Scan for the cell matching the given text and deliver its (X, Y) coordinate at center. 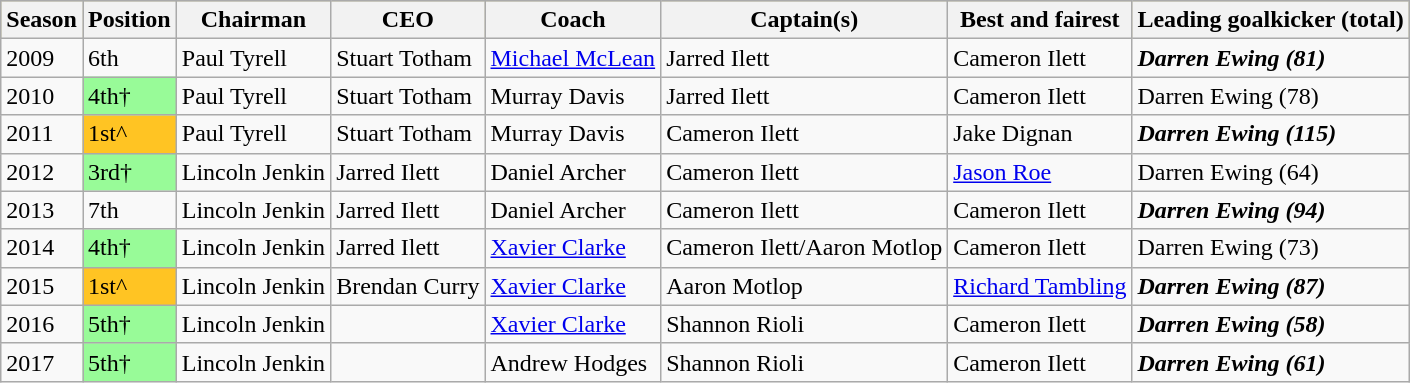
2011 (42, 134)
Darren Ewing (73) (1270, 248)
Michael McLean (573, 58)
Darren Ewing (115) (1270, 134)
Andrew Hodges (573, 362)
2009 (42, 58)
Jason Roe (1040, 172)
Darren Ewing (58) (1270, 324)
Darren Ewing (87) (1270, 286)
Darren Ewing (81) (1270, 58)
7th (129, 210)
CEO (408, 20)
2014 (42, 248)
Chairman (253, 20)
Brendan Curry (408, 286)
2010 (42, 96)
2015 (42, 286)
Darren Ewing (64) (1270, 172)
Coach (573, 20)
Jake Dignan (1040, 134)
Cameron Ilett/Aaron Motlop (804, 248)
Darren Ewing (94) (1270, 210)
3rd† (129, 172)
Leading goalkicker (total) (1270, 20)
Darren Ewing (78) (1270, 96)
Best and fairest (1040, 20)
Season (42, 20)
Darren Ewing (61) (1270, 362)
Position (129, 20)
2013 (42, 210)
2017 (42, 362)
Captain(s) (804, 20)
2016 (42, 324)
Richard Tambling (1040, 286)
Aaron Motlop (804, 286)
6th (129, 58)
2012 (42, 172)
